Return [X, Y] of the center of cell containing provided text 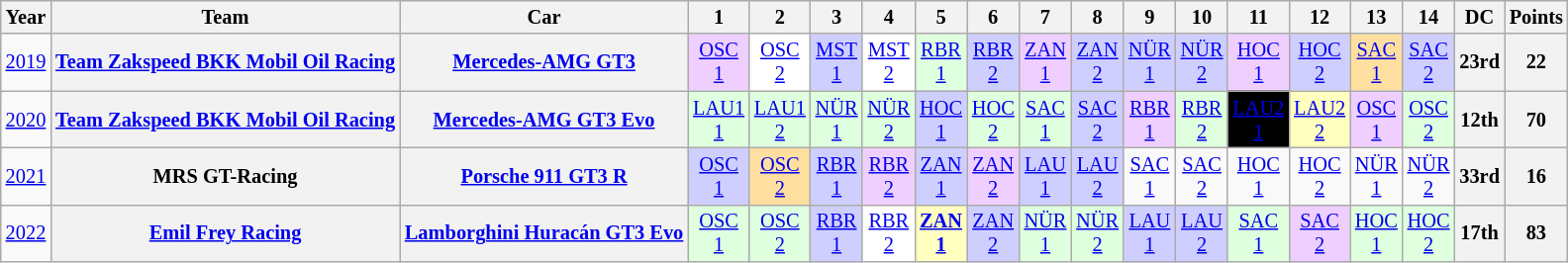
MST1 [837, 62]
5 [940, 17]
Car [544, 17]
70 [1536, 120]
22 [1536, 62]
17th [1479, 233]
Year [26, 17]
Porsche 911 GT3 R [544, 176]
16 [1536, 176]
LAU11 [719, 120]
2022 [26, 233]
LAU21 [1258, 120]
Points [1536, 17]
Mercedes-AMG GT3 Evo [544, 120]
7 [1045, 17]
3 [837, 17]
13 [1376, 17]
6 [994, 17]
83 [1536, 233]
Emil Frey Racing [226, 233]
33rd [1479, 176]
12th [1479, 120]
MST2 [889, 62]
2021 [26, 176]
8 [1097, 17]
2 [780, 17]
Mercedes-AMG GT3 [544, 62]
LAU22 [1320, 120]
2019 [26, 62]
2020 [26, 120]
11 [1258, 17]
10 [1202, 17]
9 [1150, 17]
12 [1320, 17]
1 [719, 17]
LAU12 [780, 120]
Team [226, 17]
MRS GT-Racing [226, 176]
Lamborghini Huracán GT3 Evo [544, 233]
DC [1479, 17]
14 [1429, 17]
4 [889, 17]
23rd [1479, 62]
